Extract the (x, y) coordinate from the center of the cell holding the provided text.  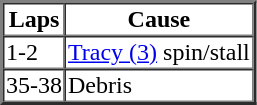
Laps (34, 20)
Cause (159, 20)
1-2 (34, 52)
Tracy (3) spin/stall (159, 52)
35-38 (34, 86)
Debris (159, 86)
